Capture the cell that displays the provided text and extract its (X, Y) central coordinate. 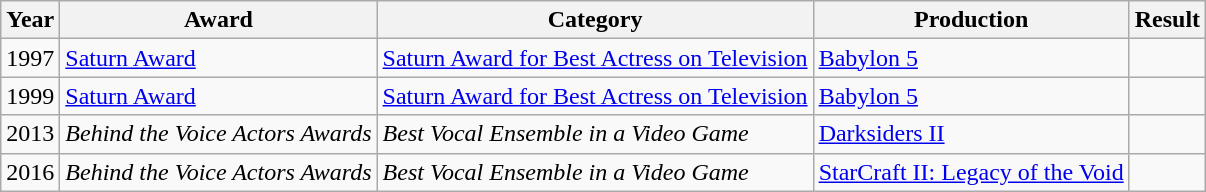
2016 (30, 172)
Category (595, 20)
Darksiders II (971, 134)
Award (218, 20)
Result (1167, 20)
Production (971, 20)
2013 (30, 134)
Year (30, 20)
1997 (30, 58)
1999 (30, 96)
StarCraft II: Legacy of the Void (971, 172)
